From the cell containing the given text, extract its center point as [X, Y] coordinate. 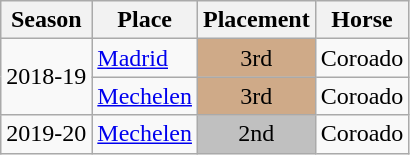
Horse [362, 20]
2018-19 [46, 77]
Placement [256, 20]
Season [46, 20]
2019-20 [46, 134]
Madrid [145, 58]
2nd [256, 134]
Place [145, 20]
